Locate the cell with the specified text and output its (x, y) center coordinate. 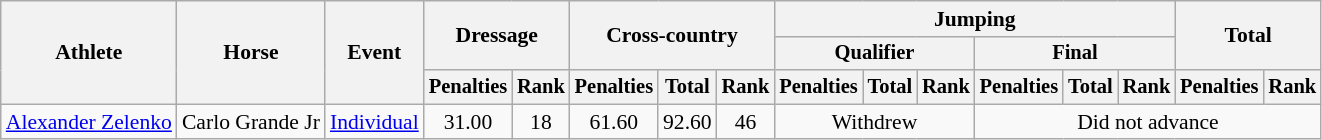
Alexander Zelenko (89, 122)
Final (1075, 54)
Event (374, 52)
Horse (251, 52)
Individual (374, 122)
Jumping (974, 19)
Carlo Grande Jr (251, 122)
31.00 (468, 122)
Athlete (89, 52)
Qualifier (874, 54)
46 (746, 122)
92.60 (688, 122)
Cross-country (672, 36)
Did not advance (1148, 122)
Dressage (497, 36)
18 (541, 122)
Withdrew (874, 122)
61.60 (614, 122)
